Extract the [X, Y] coordinate from the center of the cell holding the provided text.  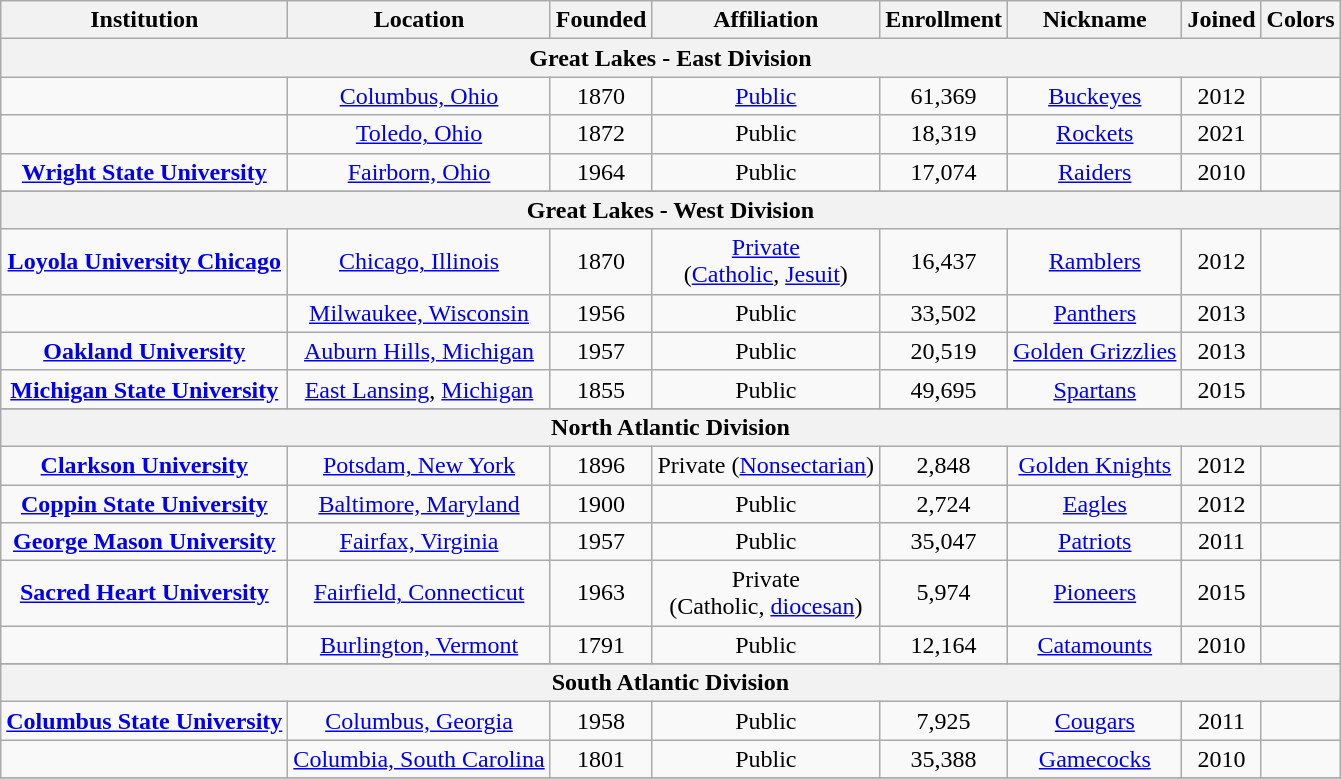
Private(Catholic, diocesan) [766, 594]
2,848 [944, 465]
Spartans [1095, 389]
Auburn Hills, Michigan [419, 351]
Potsdam, New York [419, 465]
Panthers [1095, 313]
Affiliation [766, 20]
Great Lakes - West Division [670, 210]
2,724 [944, 503]
Loyola University Chicago [144, 262]
35,388 [944, 759]
Sacred Heart University [144, 594]
1896 [601, 465]
Rockets [1095, 134]
1964 [601, 172]
16,437 [944, 262]
1872 [601, 134]
Private(Catholic, Jesuit) [766, 262]
Institution [144, 20]
Private (Nonsectarian) [766, 465]
Ramblers [1095, 262]
Oakland University [144, 351]
5,974 [944, 594]
Cougars [1095, 721]
Gamecocks [1095, 759]
Fairborn, Ohio [419, 172]
20,519 [944, 351]
Coppin State University [144, 503]
1801 [601, 759]
1855 [601, 389]
Columbus State University [144, 721]
Founded [601, 20]
Pioneers [1095, 594]
Burlington, Vermont [419, 645]
Nickname [1095, 20]
Enrollment [944, 20]
1958 [601, 721]
Catamounts [1095, 645]
7,925 [944, 721]
Patriots [1095, 542]
Buckeyes [1095, 96]
35,047 [944, 542]
Eagles [1095, 503]
1900 [601, 503]
18,319 [944, 134]
Colors [1300, 20]
Baltimore, Maryland [419, 503]
61,369 [944, 96]
George Mason University [144, 542]
Chicago, Illinois [419, 262]
17,074 [944, 172]
1963 [601, 594]
Location [419, 20]
Clarkson University [144, 465]
Raiders [1095, 172]
2021 [1222, 134]
12,164 [944, 645]
North Atlantic Division [670, 427]
Joined [1222, 20]
Fairfax, Virginia [419, 542]
Great Lakes - East Division [670, 58]
Fairfield, Connecticut [419, 594]
1956 [601, 313]
1791 [601, 645]
33,502 [944, 313]
Golden Knights [1095, 465]
Wright State University [144, 172]
Milwaukee, Wisconsin [419, 313]
49,695 [944, 389]
South Atlantic Division [670, 683]
East Lansing, Michigan [419, 389]
Columbus, Ohio [419, 96]
Michigan State University [144, 389]
Golden Grizzlies [1095, 351]
Toledo, Ohio [419, 134]
Columbus, Georgia [419, 721]
Columbia, South Carolina [419, 759]
